Provide the (X, Y) coordinate of the cell's center where the given text is located.  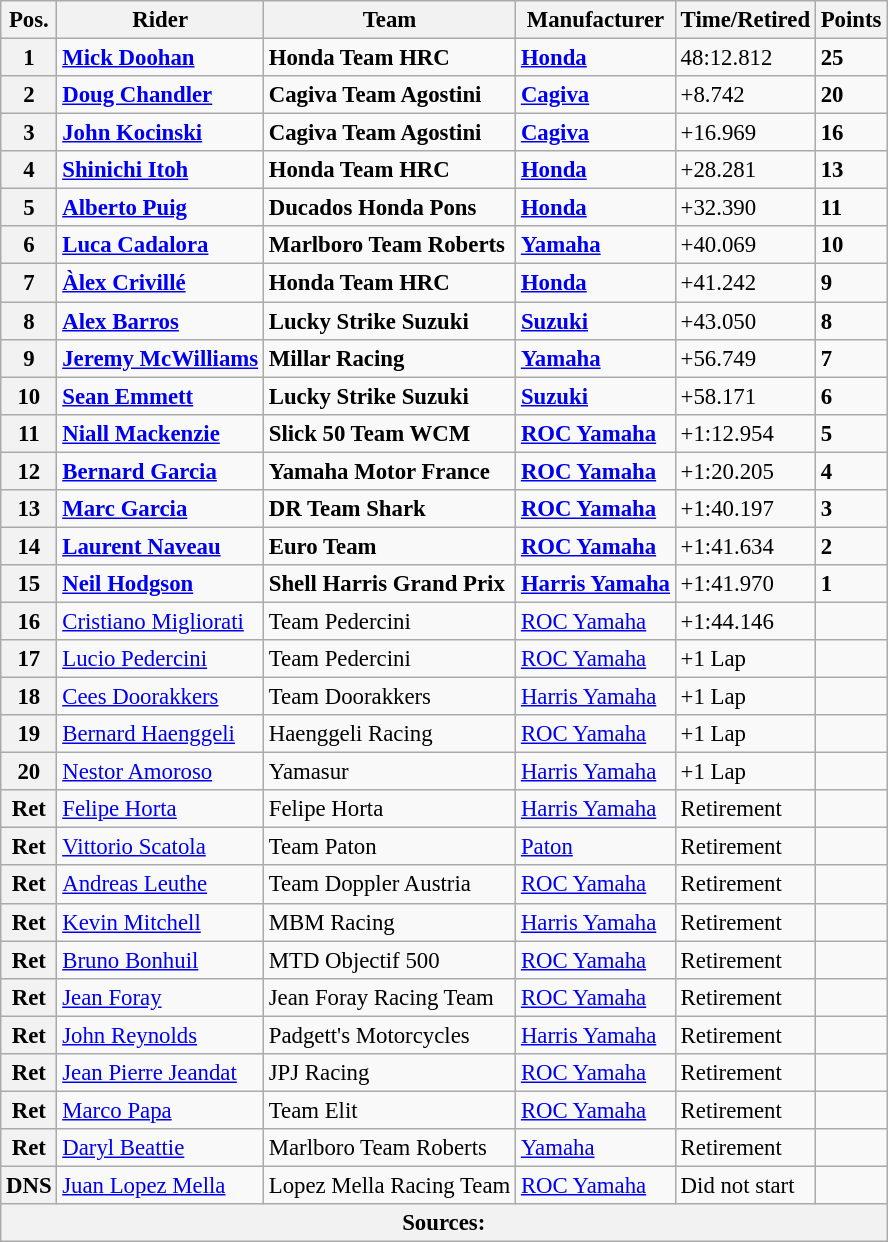
Millar Racing (389, 358)
14 (29, 546)
+28.281 (745, 170)
Alberto Puig (160, 208)
DNS (29, 1185)
Bernard Garcia (160, 471)
+40.069 (745, 245)
+16.969 (745, 133)
Andreas Leuthe (160, 885)
Manufacturer (596, 20)
Lucio Pedercini (160, 659)
Neil Hodgson (160, 584)
+1:12.954 (745, 433)
Niall Mackenzie (160, 433)
John Kocinski (160, 133)
Luca Cadalora (160, 245)
19 (29, 734)
Ducados Honda Pons (389, 208)
Nestor Amoroso (160, 772)
Cees Doorakkers (160, 697)
+58.171 (745, 396)
JPJ Racing (389, 1073)
Mick Doohan (160, 58)
Time/Retired (745, 20)
Marc Garcia (160, 509)
+56.749 (745, 358)
Shell Harris Grand Prix (389, 584)
Team Elit (389, 1110)
+1:41.970 (745, 584)
Jean Foray Racing Team (389, 997)
Points (850, 20)
Team Paton (389, 847)
MTD Objectif 500 (389, 960)
Jeremy McWilliams (160, 358)
Did not start (745, 1185)
+1:40.197 (745, 509)
Cristiano Migliorati (160, 621)
25 (850, 58)
Bernard Haenggeli (160, 734)
Alex Barros (160, 321)
Marco Papa (160, 1110)
DR Team Shark (389, 509)
+32.390 (745, 208)
Vittorio Scatola (160, 847)
12 (29, 471)
+8.742 (745, 95)
Laurent Naveau (160, 546)
Slick 50 Team WCM (389, 433)
Team Doorakkers (389, 697)
15 (29, 584)
MBM Racing (389, 922)
18 (29, 697)
Jean Pierre Jeandat (160, 1073)
Shinichi Itoh (160, 170)
+41.242 (745, 283)
Pos. (29, 20)
Haenggeli Racing (389, 734)
Sean Emmett (160, 396)
Juan Lopez Mella (160, 1185)
17 (29, 659)
Team Doppler Austria (389, 885)
Jean Foray (160, 997)
Paton (596, 847)
Padgett's Motorcycles (389, 1035)
Euro Team (389, 546)
Bruno Bonhuil (160, 960)
+1:44.146 (745, 621)
+1:41.634 (745, 546)
Rider (160, 20)
Àlex Crivillé (160, 283)
Team (389, 20)
Yamasur (389, 772)
+1:20.205 (745, 471)
Lopez Mella Racing Team (389, 1185)
Doug Chandler (160, 95)
Sources: (444, 1223)
+43.050 (745, 321)
48:12.812 (745, 58)
Daryl Beattie (160, 1148)
John Reynolds (160, 1035)
Kevin Mitchell (160, 922)
Yamaha Motor France (389, 471)
